Search for the cell housing the specified text and yield its [X, Y] center coordinate. 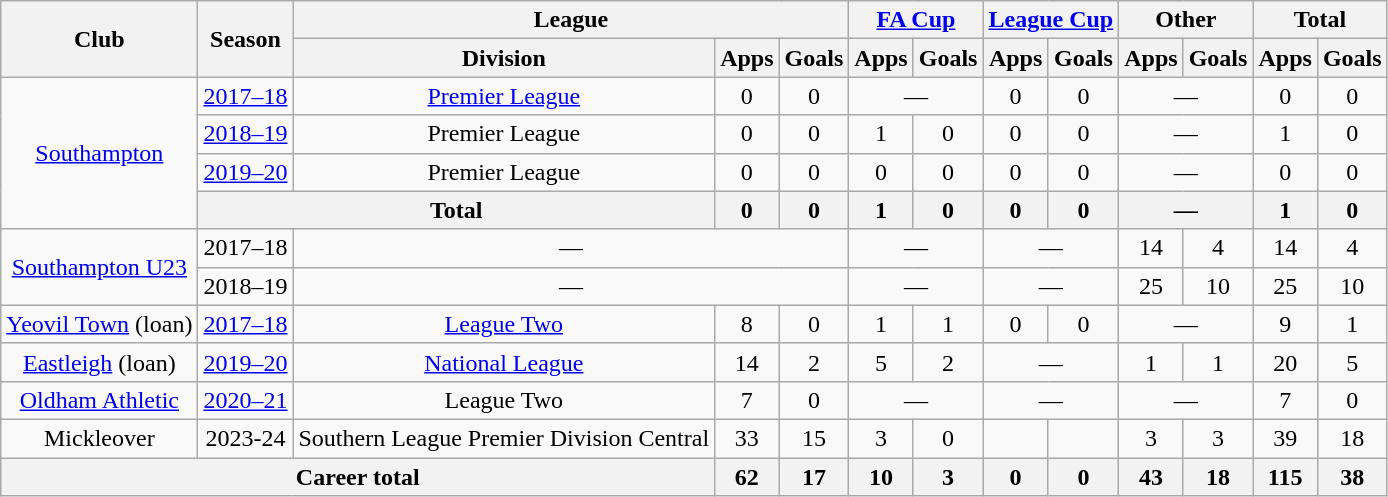
League [571, 20]
20 [1285, 362]
Southern League Premier Division Central [504, 438]
9 [1285, 324]
15 [814, 438]
Mickleover [100, 438]
Other [1186, 20]
Southampton [100, 153]
Division [504, 58]
33 [747, 438]
League Cup [1051, 20]
43 [1151, 477]
Yeovil Town (loan) [100, 324]
17 [814, 477]
Career total [358, 477]
8 [747, 324]
Season [246, 39]
115 [1285, 477]
62 [747, 477]
2023-24 [246, 438]
Southampton U23 [100, 267]
Oldham Athletic [100, 400]
Eastleigh (loan) [100, 362]
FA Cup [916, 20]
39 [1285, 438]
Club [100, 39]
38 [1352, 477]
2020–21 [246, 400]
National League [504, 362]
